For the text-containing cell, return its midpoint in [x, y] coordinate format. 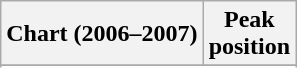
Chart (2006–2007) [102, 34]
Peakposition [249, 34]
